Identify which cell holds the provided text, then report its [X, Y] central coordinate. 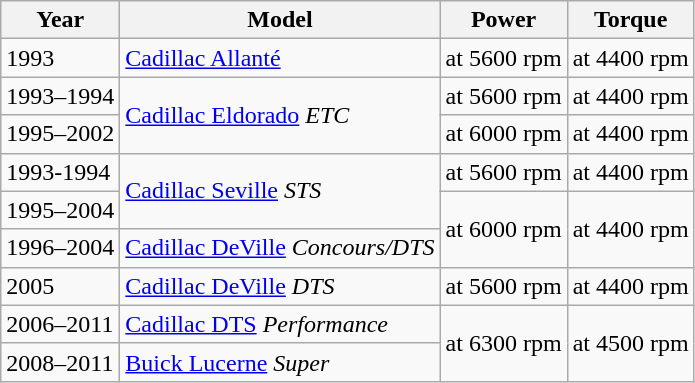
1993-1994 [60, 172]
Power [504, 20]
1993 [60, 58]
1993–1994 [60, 96]
Cadillac Allanté [280, 58]
Cadillac DeVille DTS [280, 286]
Year [60, 20]
Cadillac DeVille Concours/DTS [280, 248]
at 6300 rpm [504, 343]
Buick Lucerne Super [280, 362]
Cadillac Eldorado ETC [280, 115]
2005 [60, 286]
1995–2002 [60, 134]
Cadillac Seville STS [280, 191]
Torque [630, 20]
1996–2004 [60, 248]
Cadillac DTS Performance [280, 324]
2006–2011 [60, 324]
Model [280, 20]
1995–2004 [60, 210]
at 4500 rpm [630, 343]
2008–2011 [60, 362]
